Return [x, y] of the center of cell containing provided text 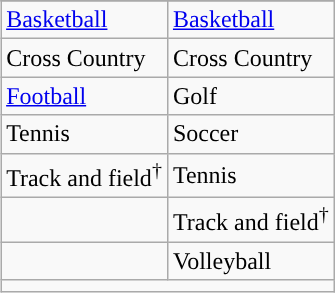
Golf [250, 96]
Soccer [250, 134]
Volleyball [250, 261]
Football [84, 96]
